Find where the given text appears and provide that cell's center as (X, Y) coordinate. 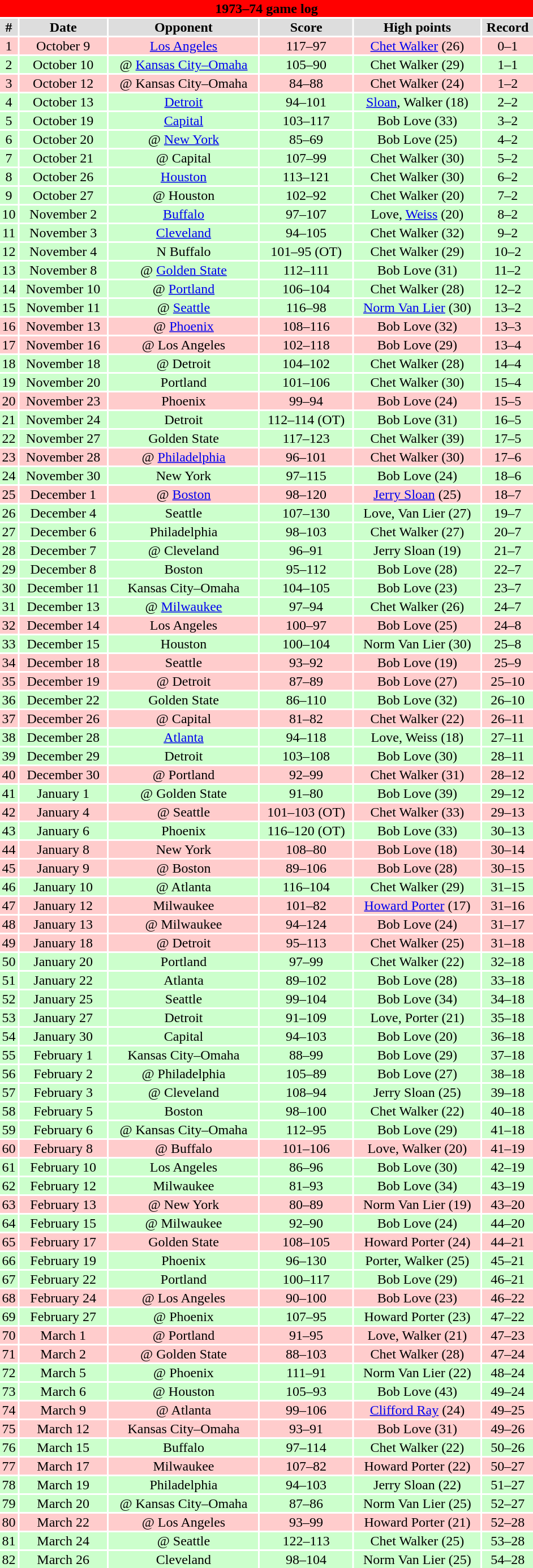
24 (9, 476)
February 8 (63, 1148)
44–20 (508, 1223)
January 25 (63, 999)
December 4 (63, 513)
62 (9, 1186)
30–14 (508, 849)
42 (9, 812)
50–26 (508, 1447)
19 (9, 382)
8–2 (508, 214)
35 (9, 681)
0–1 (508, 46)
74 (9, 1410)
91–95 (307, 1335)
32–18 (508, 962)
Score (307, 27)
February 1 (63, 1055)
14–4 (508, 364)
112–111 (307, 270)
111–91 (307, 1373)
February 6 (63, 1130)
February 17 (63, 1242)
12–2 (508, 289)
Chet Walker (24) (418, 83)
81–82 (307, 719)
37 (9, 719)
Date (63, 27)
Love, Walker (20) (418, 1148)
24–8 (508, 625)
41–19 (508, 1148)
High points (418, 27)
76 (9, 1447)
January 8 (63, 849)
28–11 (508, 756)
97–107 (307, 214)
30 (9, 588)
46–22 (508, 1298)
November 30 (63, 476)
37–18 (508, 1055)
16–5 (508, 420)
100–104 (307, 644)
Norm Van Lier (19) (418, 1204)
January 1 (63, 793)
Sloan, Walker (18) (418, 102)
36 (9, 700)
1973–74 game log (266, 8)
68 (9, 1298)
November 18 (63, 364)
97–94 (307, 606)
117–97 (307, 46)
March 19 (63, 1485)
81–93 (307, 1186)
31–18 (508, 943)
15–4 (508, 382)
February 15 (63, 1223)
98–103 (307, 532)
71 (9, 1354)
March 20 (63, 1503)
November 3 (63, 233)
72 (9, 1373)
Norm Van Lier (22) (418, 1373)
89–106 (307, 868)
107–82 (307, 1466)
63 (9, 1204)
Jerry Sloan (19) (418, 550)
87–89 (307, 681)
January 9 (63, 868)
42–19 (508, 1167)
116–98 (307, 307)
89–102 (307, 980)
11–2 (508, 270)
13 (9, 270)
87–86 (307, 1503)
20–7 (508, 532)
101–82 (307, 905)
5 (9, 121)
December 6 (63, 532)
97–114 (307, 1447)
December 14 (63, 625)
October 12 (63, 83)
# (9, 27)
49–24 (508, 1391)
84–88 (307, 83)
70 (9, 1335)
18–6 (508, 476)
19–7 (508, 513)
November 11 (63, 307)
59 (9, 1130)
Bob Love (39) (418, 793)
61 (9, 1167)
106–104 (307, 289)
18 (9, 364)
Chet Walker (33) (418, 812)
99–94 (307, 401)
13–3 (508, 326)
20 (9, 401)
12 (9, 251)
65 (9, 1242)
49–26 (508, 1429)
69 (9, 1317)
Howard Porter (21) (418, 1522)
33 (9, 644)
67 (9, 1279)
112–95 (307, 1130)
97–115 (307, 476)
Chet Walker (32) (418, 233)
57 (9, 1092)
February 12 (63, 1186)
41–18 (508, 1130)
Love, Weiss (20) (418, 214)
30–15 (508, 868)
50 (9, 962)
13–2 (508, 307)
22–7 (508, 569)
96–130 (307, 1261)
March 6 (63, 1391)
38–18 (508, 1074)
17–6 (508, 457)
88–103 (307, 1354)
102–92 (307, 195)
49 (9, 943)
2 (9, 65)
December 8 (63, 569)
44 (9, 849)
26–11 (508, 719)
Chet Walker (20) (418, 195)
March 17 (63, 1466)
December 28 (63, 737)
November 13 (63, 326)
October 10 (63, 65)
80–89 (307, 1204)
Howard Porter (17) (418, 905)
11 (9, 233)
99–106 (307, 1410)
107–95 (307, 1317)
82 (9, 1560)
Chet Walker (31) (418, 775)
29–12 (508, 793)
Howard Porter (22) (418, 1466)
December 30 (63, 775)
October 26 (63, 177)
54–28 (508, 1560)
86–96 (307, 1167)
46 (9, 887)
45–21 (508, 1261)
10–2 (508, 251)
March 24 (63, 1541)
31–16 (508, 905)
January 12 (63, 905)
116–104 (307, 887)
107–130 (307, 513)
November 20 (63, 382)
95–112 (307, 569)
107–99 (307, 158)
39 (9, 756)
1 (9, 46)
56 (9, 1074)
54 (9, 1036)
March 22 (63, 1522)
100–117 (307, 1279)
60 (9, 1148)
24–7 (508, 606)
Record (508, 27)
94–124 (307, 924)
15–5 (508, 401)
Bob Love (43) (418, 1391)
Howard Porter (24) (418, 1242)
9–2 (508, 233)
December 13 (63, 606)
January 22 (63, 980)
108–105 (307, 1242)
January 27 (63, 1018)
9 (9, 195)
29 (9, 569)
February 10 (63, 1167)
December 22 (63, 700)
Chet Walker (39) (418, 438)
March 2 (63, 1354)
93–92 (307, 663)
February 27 (63, 1317)
October 27 (63, 195)
95–113 (307, 943)
77 (9, 1466)
16 (9, 326)
November 10 (63, 289)
@ Buffalo (183, 1148)
105–89 (307, 1074)
116–120 (OT) (307, 831)
Love, Weiss (18) (418, 737)
February 5 (63, 1111)
March 15 (63, 1447)
108–80 (307, 849)
October 9 (63, 46)
Bob Love (19) (418, 663)
105–90 (307, 65)
28–12 (508, 775)
31–17 (508, 924)
Chet Walker (27) (418, 532)
1–1 (508, 65)
October 20 (63, 139)
N Buffalo (183, 251)
December 26 (63, 719)
97–99 (307, 962)
58 (9, 1111)
Opponent (183, 27)
21–7 (508, 550)
94–118 (307, 737)
October 19 (63, 121)
March 9 (63, 1410)
51–27 (508, 1485)
50–27 (508, 1466)
93–99 (307, 1522)
88–99 (307, 1055)
25–9 (508, 663)
January 4 (63, 812)
December 29 (63, 756)
31–15 (508, 887)
January 13 (63, 924)
99–104 (307, 999)
98–120 (307, 494)
December 1 (63, 494)
27 (9, 532)
122–113 (307, 1541)
25–8 (508, 644)
November 28 (63, 457)
33–18 (508, 980)
December 18 (63, 663)
25 (9, 494)
Jerry Sloan (22) (418, 1485)
December 19 (63, 681)
13–4 (508, 345)
53–28 (508, 1541)
34 (9, 663)
98–100 (307, 1111)
91–109 (307, 1018)
80 (9, 1522)
2–2 (508, 102)
96–91 (307, 550)
3–2 (508, 121)
31 (9, 606)
100–97 (307, 625)
52 (9, 999)
117–123 (307, 438)
40 (9, 775)
Howard Porter (23) (418, 1317)
February 24 (63, 1298)
December 7 (63, 550)
46–21 (508, 1279)
7–2 (508, 195)
March 5 (63, 1373)
17 (9, 345)
27–11 (508, 737)
47 (9, 905)
January 10 (63, 887)
Clifford Ray (24) (418, 1410)
113–121 (307, 177)
Bob Love (20) (418, 1036)
32 (9, 625)
26 (9, 513)
41 (9, 793)
104–105 (307, 588)
October 13 (63, 102)
64 (9, 1223)
March 12 (63, 1429)
92–99 (307, 775)
7 (9, 158)
November 27 (63, 438)
103–117 (307, 121)
39–18 (508, 1092)
94–105 (307, 233)
November 23 (63, 401)
17–5 (508, 438)
30–13 (508, 831)
92–90 (307, 1223)
44–21 (508, 1242)
43–19 (508, 1186)
43–20 (508, 1204)
January 20 (63, 962)
104–102 (307, 364)
November 4 (63, 251)
112–114 (OT) (307, 420)
21 (9, 420)
36–18 (508, 1036)
December 15 (63, 644)
47–23 (508, 1335)
February 3 (63, 1092)
101–103 (OT) (307, 812)
34–18 (508, 999)
18–7 (508, 494)
4 (9, 102)
February 19 (63, 1261)
November 8 (63, 270)
10 (9, 214)
47–24 (508, 1354)
93–91 (307, 1429)
23–7 (508, 588)
March 26 (63, 1560)
5–2 (508, 158)
3 (9, 83)
86–110 (307, 700)
26–10 (508, 700)
February 2 (63, 1074)
January 30 (63, 1036)
43 (9, 831)
February 13 (63, 1204)
98–104 (307, 1560)
14 (9, 289)
49–25 (508, 1410)
55 (9, 1055)
45 (9, 868)
79 (9, 1503)
February 22 (63, 1279)
85–69 (307, 139)
96–101 (307, 457)
8 (9, 177)
108–116 (307, 326)
52–28 (508, 1522)
48 (9, 924)
48–24 (508, 1373)
6–2 (508, 177)
Love, Van Lier (27) (418, 513)
66 (9, 1261)
November 2 (63, 214)
38 (9, 737)
October 21 (63, 158)
Love, Walker (21) (418, 1335)
15 (9, 307)
Porter, Walker (25) (418, 1261)
December 11 (63, 588)
52–27 (508, 1503)
103–108 (307, 756)
40–18 (508, 1111)
35–18 (508, 1018)
Love, Porter (21) (418, 1018)
108–94 (307, 1092)
March 1 (63, 1335)
25–10 (508, 681)
4–2 (508, 139)
Bob Love (18) (418, 849)
78 (9, 1485)
94–101 (307, 102)
November 24 (63, 420)
73 (9, 1391)
81 (9, 1541)
29–13 (508, 812)
23 (9, 457)
January 18 (63, 943)
28 (9, 550)
January 6 (63, 831)
47–22 (508, 1317)
90–100 (307, 1298)
75 (9, 1429)
102–118 (307, 345)
6 (9, 139)
22 (9, 438)
November 16 (63, 345)
101–95 (OT) (307, 251)
105–93 (307, 1391)
1–2 (508, 83)
53 (9, 1018)
91–80 (307, 793)
51 (9, 980)
